Return the [x, y] coordinate for the center point of the cell that contains the specified text.  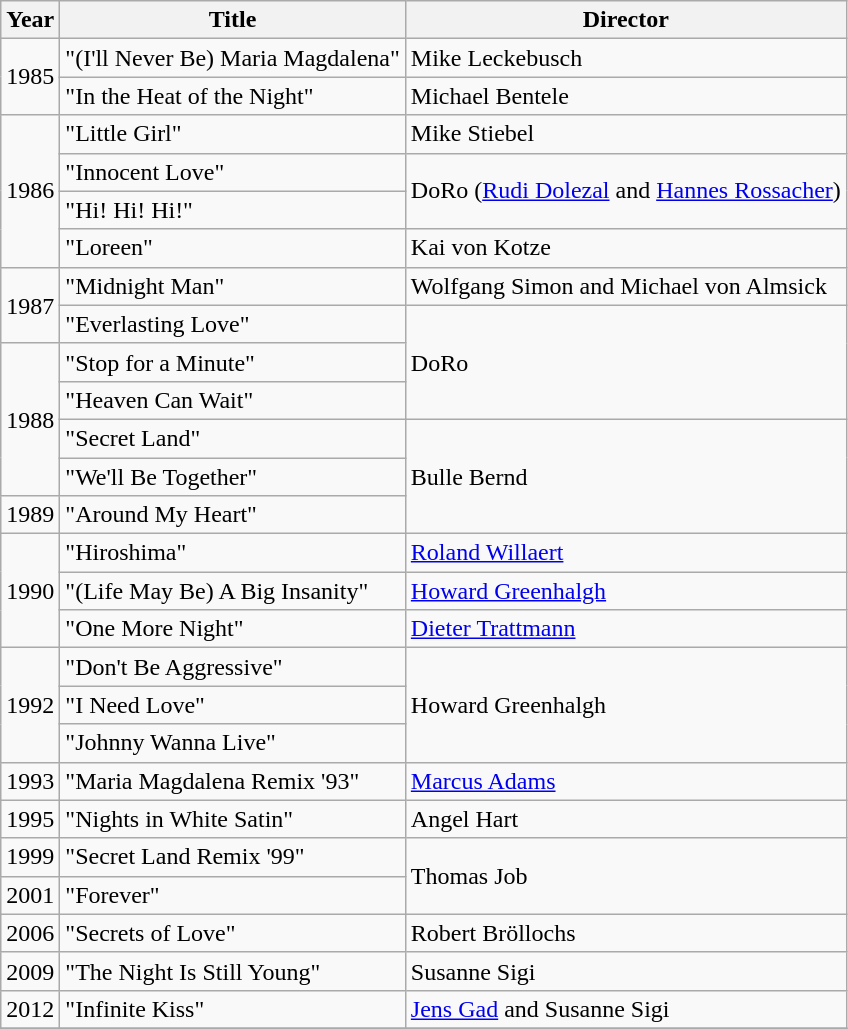
Dieter Trattmann [626, 629]
Title [233, 20]
Susanne Sigi [626, 971]
"Infinite Kiss" [233, 1009]
"Around My Heart" [233, 515]
"Midnight Man" [233, 286]
1995 [30, 819]
"Stop for a Minute" [233, 362]
"Hi! Hi! Hi!" [233, 210]
Marcus Adams [626, 781]
2009 [30, 971]
1990 [30, 591]
"Secret Land" [233, 438]
Bulle Bernd [626, 476]
"Don't Be Aggressive" [233, 667]
"Hiroshima" [233, 553]
1985 [30, 77]
"Secret Land Remix '99" [233, 857]
1986 [30, 191]
Mike Leckebusch [626, 58]
Mike Stiebel [626, 134]
Angel Hart [626, 819]
"Little Girl" [233, 134]
"The Night Is Still Young" [233, 971]
DoRo [626, 362]
"Nights in White Satin" [233, 819]
Wolfgang Simon and Michael von Almsick [626, 286]
2012 [30, 1009]
1987 [30, 305]
"We'll Be Together" [233, 477]
"In the Heat of the Night" [233, 96]
1993 [30, 781]
Jens Gad and Susanne Sigi [626, 1009]
"Innocent Love" [233, 172]
2006 [30, 933]
"Forever" [233, 895]
"One More Night" [233, 629]
"(Life May Be) A Big Insanity" [233, 591]
"Maria Magdalena Remix '93" [233, 781]
"I Need Love" [233, 705]
1999 [30, 857]
1989 [30, 515]
Year [30, 20]
"Everlasting Love" [233, 324]
"Loreen" [233, 248]
Roland Willaert [626, 553]
2001 [30, 895]
"Secrets of Love" [233, 933]
Michael Bentele [626, 96]
Kai von Kotze [626, 248]
1988 [30, 419]
Thomas Job [626, 876]
Director [626, 20]
Robert Bröllochs [626, 933]
DoRo (Rudi Dolezal and Hannes Rossacher) [626, 191]
"(I'll Never Be) Maria Magdalena" [233, 58]
"Johnny Wanna Live" [233, 743]
1992 [30, 705]
"Heaven Can Wait" [233, 400]
